Pinpoint the cell where the given text exists, returning its [X, Y] midpoint coordinate. 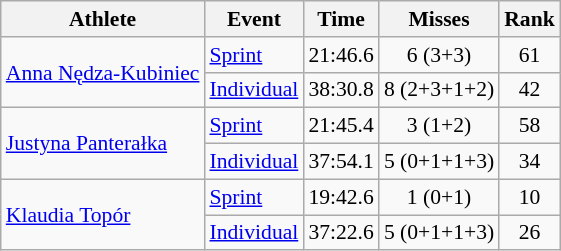
38:30.8 [340, 90]
61 [530, 55]
42 [530, 90]
34 [530, 162]
6 (3+3) [439, 55]
Athlete [103, 19]
Justyna Panterałka [103, 144]
Klaudia Topór [103, 214]
Anna Nędza-Kubiniec [103, 72]
3 (1+2) [439, 126]
Rank [530, 19]
26 [530, 233]
Event [254, 19]
Misses [439, 19]
37:54.1 [340, 162]
10 [530, 197]
21:45.4 [340, 126]
19:42.6 [340, 197]
21:46.6 [340, 55]
Time [340, 19]
8 (2+3+1+2) [439, 90]
37:22.6 [340, 233]
1 (0+1) [439, 197]
58 [530, 126]
